Locate the cell with the specified text and output its (X, Y) center coordinate. 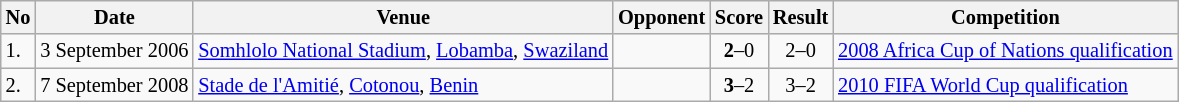
Venue (403, 17)
Score (739, 17)
No (18, 17)
Stade de l'Amitié, Cotonou, Benin (403, 85)
2010 FIFA World Cup qualification (1005, 85)
7 September 2008 (114, 85)
1. (18, 51)
Somhlolo National Stadium, Lobamba, Swaziland (403, 51)
Competition (1005, 17)
2008 Africa Cup of Nations qualification (1005, 51)
3 September 2006 (114, 51)
Opponent (662, 17)
Result (800, 17)
Date (114, 17)
2. (18, 85)
